Detect which cell encompasses the target text, then output its [X, Y] center coordinate. 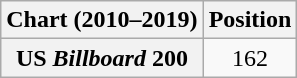
US Billboard 200 [102, 58]
162 [250, 58]
Chart (2010–2019) [102, 20]
Position [250, 20]
